For the text-containing cell, return its midpoint in (X, Y) coordinate format. 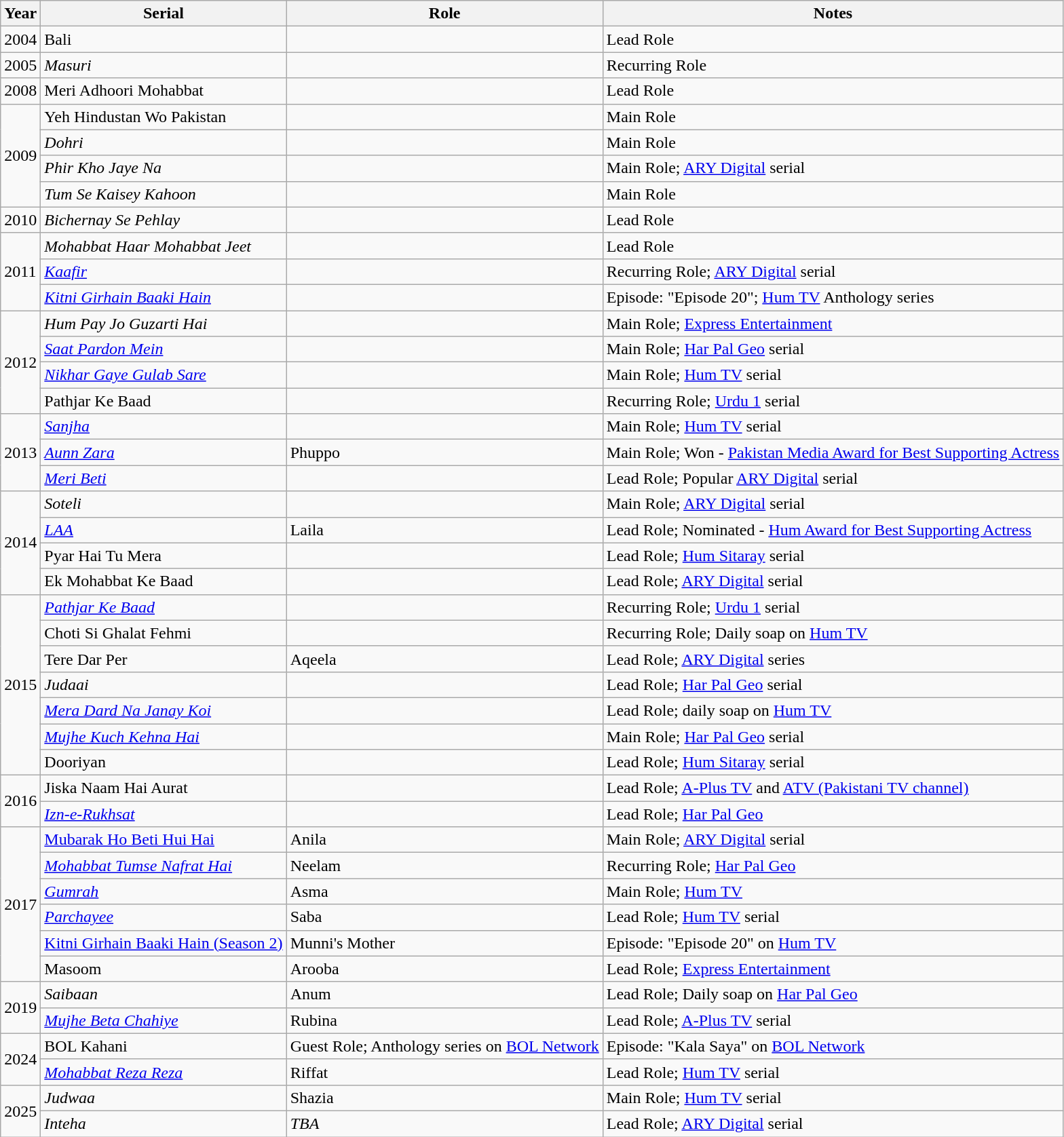
Aunn Zara (164, 452)
Anila (444, 840)
Nikhar Gaye Gulab Sare (164, 375)
Lead Role; daily soap on Hum TV (833, 710)
Lead Role; Har Pal Geo serial (833, 685)
2013 (20, 452)
Episode: "Episode 20"; Hum TV Anthology series (833, 297)
Masuri (164, 65)
Tere Dar Per (164, 659)
Mera Dard Na Janay Koi (164, 710)
Tum Se Kaisey Kahoon (164, 194)
Arooba (444, 969)
2025 (20, 1111)
Choti Si Ghalat Fehmi (164, 633)
2015 (20, 685)
2012 (20, 362)
2005 (20, 65)
Lead Role; A-Plus TV and ATV (Pakistani TV channel) (833, 788)
Lead Role; Daily soap on Har Pal Geo (833, 995)
Dohri (164, 142)
Main Role; Won - Pakistan Media Award for Best Supporting Actress (833, 452)
Aqeela (444, 659)
Izn-e-Rukhsat (164, 814)
Parchayee (164, 917)
Meri Adhoori Mohabbat (164, 91)
Main Role; Hum TV (833, 891)
Kitni Girhain Baaki Hain (164, 297)
Serial (164, 14)
Saat Pardon Mein (164, 349)
2008 (20, 91)
Neelam (444, 866)
Lead Role; Har Pal Geo (833, 814)
Mohabbat Haar Mohabbat Jeet (164, 246)
TBA (444, 1123)
Mohabbat Tumse Nafrat Hai (164, 866)
Sanjha (164, 427)
Ek Mohabbat Ke Baad (164, 581)
2016 (20, 801)
2004 (20, 39)
Judwaa (164, 1098)
Lead Role; Express Entertainment (833, 969)
2009 (20, 155)
Saba (444, 917)
Mujhe Kuch Kehna Hai (164, 736)
Kaafir (164, 271)
Munni's Mother (444, 943)
Lead Role; Popular ARY Digital serial (833, 478)
Episode: "Kala Saya" on BOL Network (833, 1046)
Mohabbat Reza Reza (164, 1072)
2024 (20, 1059)
Lead Role; ARY Digital series (833, 659)
Anum (444, 995)
Lead Role; A-Plus TV serial (833, 1020)
Mujhe Beta Chahiye (164, 1020)
Bali (164, 39)
Jiska Naam Hai Aurat (164, 788)
Inteha (164, 1123)
BOL Kahani (164, 1046)
Phuppo (444, 452)
Masoom (164, 969)
Kitni Girhain Baaki Hain (Season 2) (164, 943)
2019 (20, 1007)
Recurring Role; Har Pal Geo (833, 866)
Laila (444, 530)
Judaai (164, 685)
Pyar Hai Tu Mera (164, 556)
LAA (164, 530)
2014 (20, 543)
Guest Role; Anthology series on BOL Network (444, 1046)
Episode: "Episode 20" on Hum TV (833, 943)
Shazia (444, 1098)
Bichernay Se Pehlay (164, 220)
Meri Beti (164, 478)
Riffat (444, 1072)
Main Role; Express Entertainment (833, 324)
Dooriyan (164, 763)
Role (444, 14)
Mubarak Ho Beti Hui Hai (164, 840)
Lead Role; Nominated - Hum Award for Best Supporting Actress (833, 530)
Saibaan (164, 995)
Soteli (164, 504)
2017 (20, 904)
Recurring Role; ARY Digital serial (833, 271)
Yeh Hindustan Wo Pakistan (164, 117)
Year (20, 14)
Asma (444, 891)
2010 (20, 220)
Recurring Role; Daily soap on Hum TV (833, 633)
Phir Kho Jaye Na (164, 168)
Hum Pay Jo Guzarti Hai (164, 324)
2011 (20, 271)
Recurring Role (833, 65)
Notes (833, 14)
Gumrah (164, 891)
Rubina (444, 1020)
